Extract the [x, y] coordinate from the center of the cell holding the provided text.  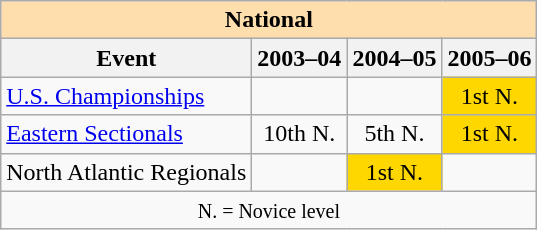
North Atlantic Regionals [126, 172]
U.S. Championships [126, 96]
2003–04 [300, 58]
10th N. [300, 134]
5th N. [394, 134]
Eastern Sectionals [126, 134]
N. = Novice level [269, 210]
National [269, 20]
Event [126, 58]
2005–06 [490, 58]
2004–05 [394, 58]
